Scan for the cell matching the given text and deliver its [X, Y] coordinate at center. 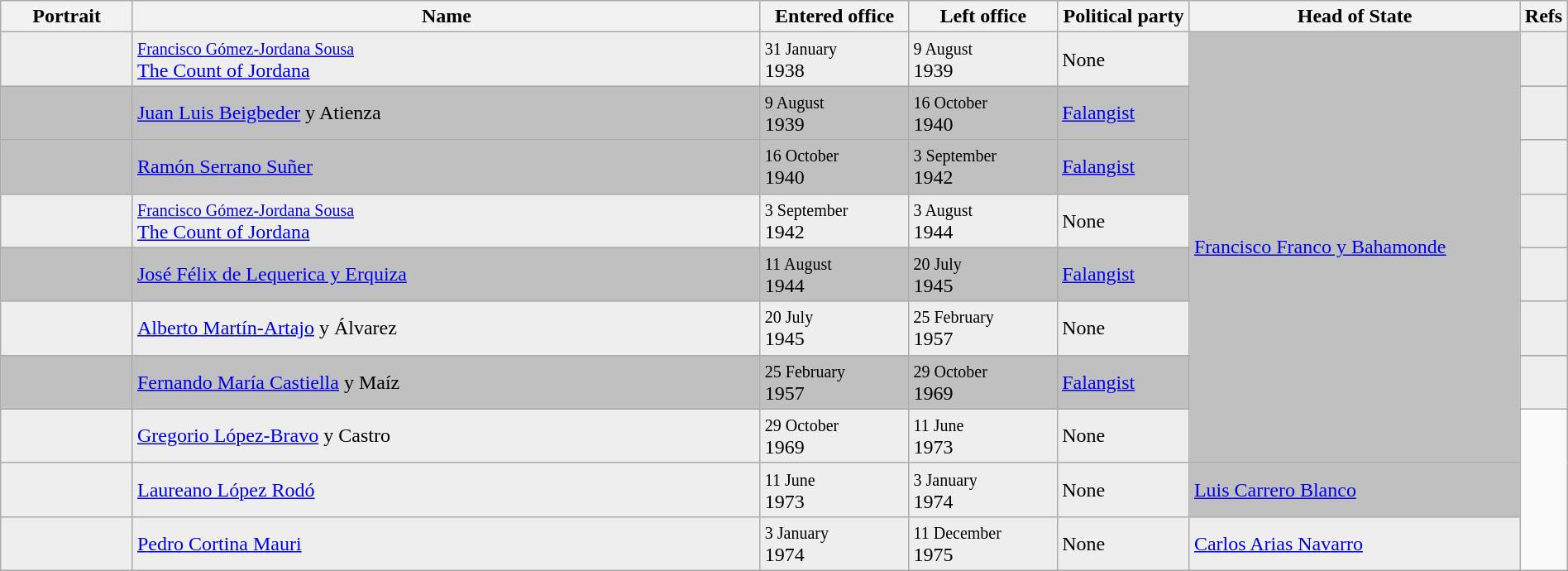
Refs [1543, 17]
Head of State [1355, 17]
Left office [983, 17]
Juan Luis Beigbeder y Atienza [447, 113]
Pedro Cortina Mauri [447, 543]
Alberto Martín-Artajo y Álvarez [447, 328]
11 December1975 [983, 543]
Gregorio López-Bravo y Castro [447, 435]
Luis Carrero Blanco [1355, 490]
Laureano López Rodó [447, 490]
Francisco Franco y Bahamonde [1355, 247]
José Félix de Lequerica y Erquiza [447, 275]
Ramón Serrano Suñer [447, 167]
Political party [1124, 17]
Fernando María Castiella y Maíz [447, 382]
Portrait [67, 17]
3 August1944 [983, 220]
Entered office [834, 17]
Name [447, 17]
Carlos Arias Navarro [1355, 543]
31 January1938 [834, 60]
11 August1944 [834, 275]
